Scan for the cell matching the given text and deliver its [x, y] coordinate at center. 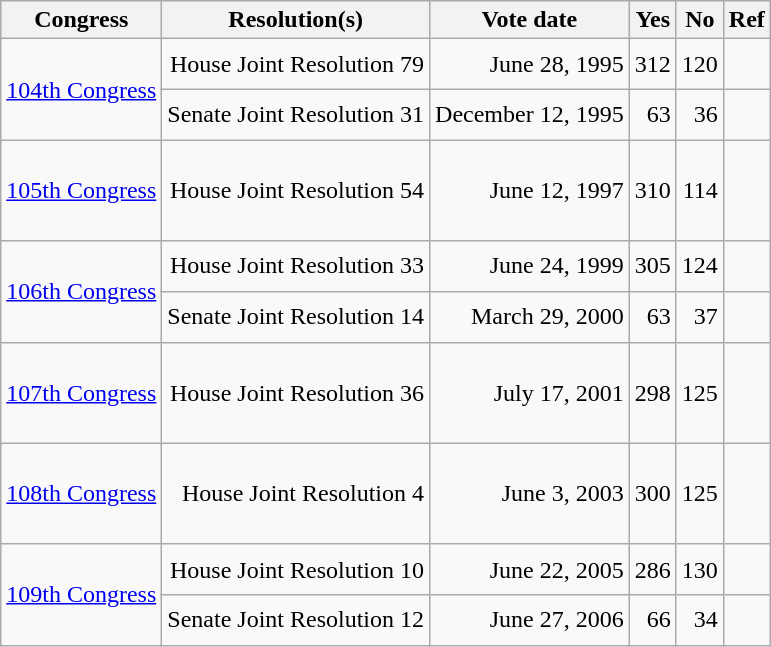
House Joint Resolution 36 [296, 392]
March 29, 2000 [530, 316]
105th Congress [82, 190]
124 [700, 266]
286 [652, 570]
June 27, 2006 [530, 620]
House Joint Resolution 10 [296, 570]
Ref [746, 20]
Senate Joint Resolution 31 [296, 114]
June 12, 1997 [530, 190]
Congress [82, 20]
305 [652, 266]
June 22, 2005 [530, 570]
Senate Joint Resolution 14 [296, 316]
108th Congress [82, 494]
Yes [652, 20]
July 17, 2001 [530, 392]
Resolution(s) [296, 20]
December 12, 1995 [530, 114]
310 [652, 190]
June 3, 2003 [530, 494]
37 [700, 316]
No [700, 20]
House Joint Resolution 54 [296, 190]
34 [700, 620]
106th Congress [82, 292]
June 24, 1999 [530, 266]
66 [652, 620]
House Joint Resolution 79 [296, 64]
June 28, 1995 [530, 64]
Vote date [530, 20]
House Joint Resolution 4 [296, 494]
107th Congress [82, 392]
36 [700, 114]
House Joint Resolution 33 [296, 266]
120 [700, 64]
300 [652, 494]
Senate Joint Resolution 12 [296, 620]
312 [652, 64]
104th Congress [82, 90]
114 [700, 190]
109th Congress [82, 594]
130 [700, 570]
298 [652, 392]
